Identify which cell holds the provided text, then report its [X, Y] central coordinate. 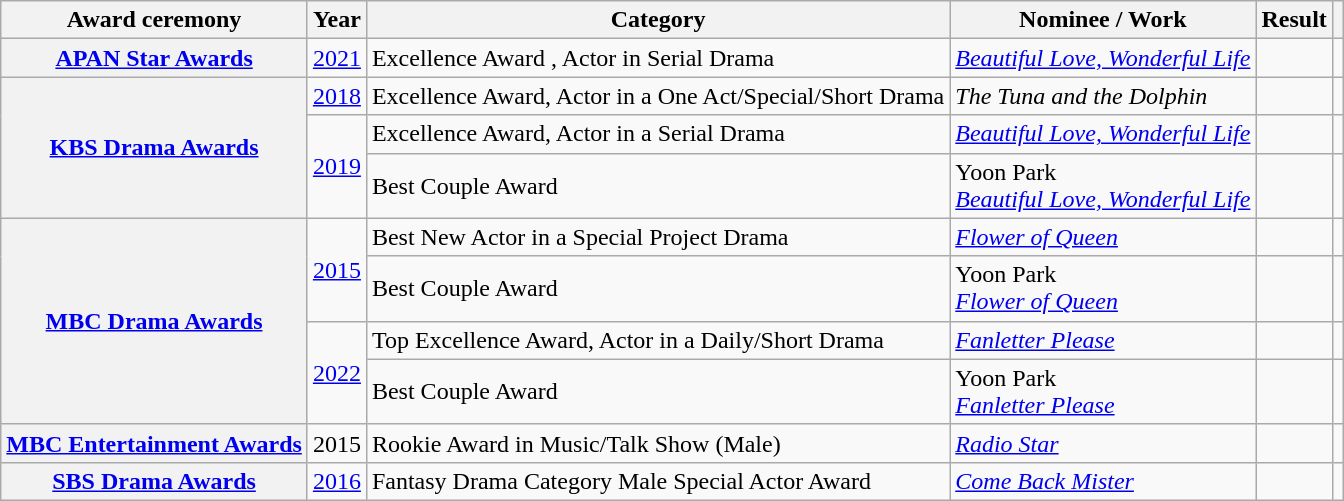
2019 [336, 166]
Fantasy Drama Category Male Special Actor Award [658, 481]
Excellence Award, Actor in a One Act/Special/Short Drama [658, 96]
Excellence Award, Actor in a Serial Drama [658, 134]
MBC Entertainment Awards [154, 443]
Award ceremony [154, 20]
Yoon Park Fanletter Please [1103, 392]
Best New Actor in a Special Project Drama [658, 237]
Excellence Award , Actor in Serial Drama [658, 58]
MBC Drama Awards [154, 321]
Rookie Award in Music/Talk Show (Male) [658, 443]
Nominee / Work [1103, 20]
Result [1294, 20]
KBS Drama Awards [154, 148]
Year [336, 20]
Come Back Mister [1103, 481]
Yoon Park Beautiful Love, Wonderful Life [1103, 186]
Yoon Park Flower of Queen [1103, 288]
Radio Star [1103, 443]
2021 [336, 58]
Flower of Queen [1103, 237]
The Tuna and the Dolphin [1103, 96]
SBS Drama Awards [154, 481]
Category [658, 20]
2016 [336, 481]
2018 [336, 96]
2022 [336, 372]
Fanletter Please [1103, 340]
APAN Star Awards [154, 58]
Top Excellence Award, Actor in a Daily/Short Drama [658, 340]
